Find where the given text appears and provide that cell's center as (X, Y) coordinate. 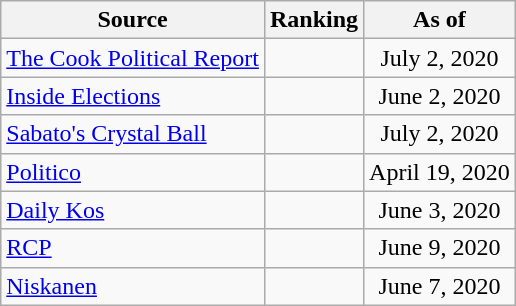
June 9, 2020 (440, 248)
RCP (133, 248)
Ranking (314, 20)
Inside Elections (133, 96)
Niskanen (133, 286)
As of (440, 20)
Source (133, 20)
June 3, 2020 (440, 210)
June 2, 2020 (440, 96)
Daily Kos (133, 210)
Sabato's Crystal Ball (133, 134)
April 19, 2020 (440, 172)
The Cook Political Report (133, 58)
Politico (133, 172)
June 7, 2020 (440, 286)
